Find where the given text appears and provide that cell's center as [X, Y] coordinate. 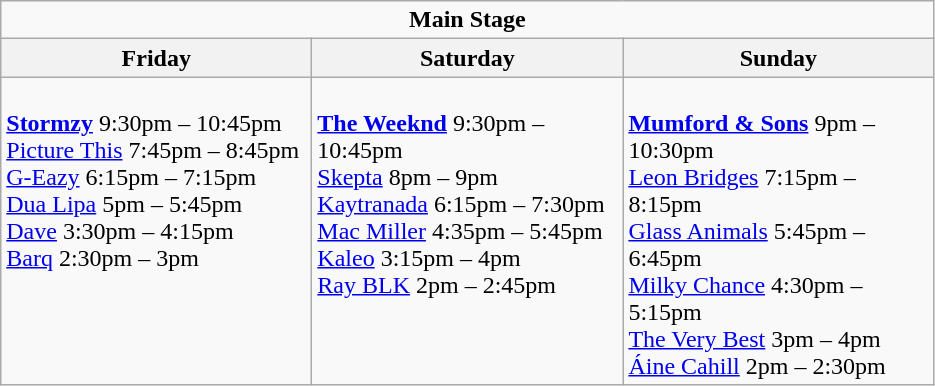
Friday [156, 58]
Main Stage [468, 20]
Stormzy 9:30pm – 10:45pm Picture This 7:45pm – 8:45pm G-Eazy 6:15pm – 7:15pm Dua Lipa 5pm – 5:45pm Dave 3:30pm – 4:15pm Barq 2:30pm – 3pm [156, 231]
Sunday [778, 58]
The Weeknd 9:30pm – 10:45pm Skepta 8pm – 9pm Kaytranada 6:15pm – 7:30pm Mac Miller 4:35pm – 5:45pm Kaleo 3:15pm – 4pm Ray BLK 2pm – 2:45pm [468, 231]
Saturday [468, 58]
